Search for the cell housing the specified text and yield its (X, Y) center coordinate. 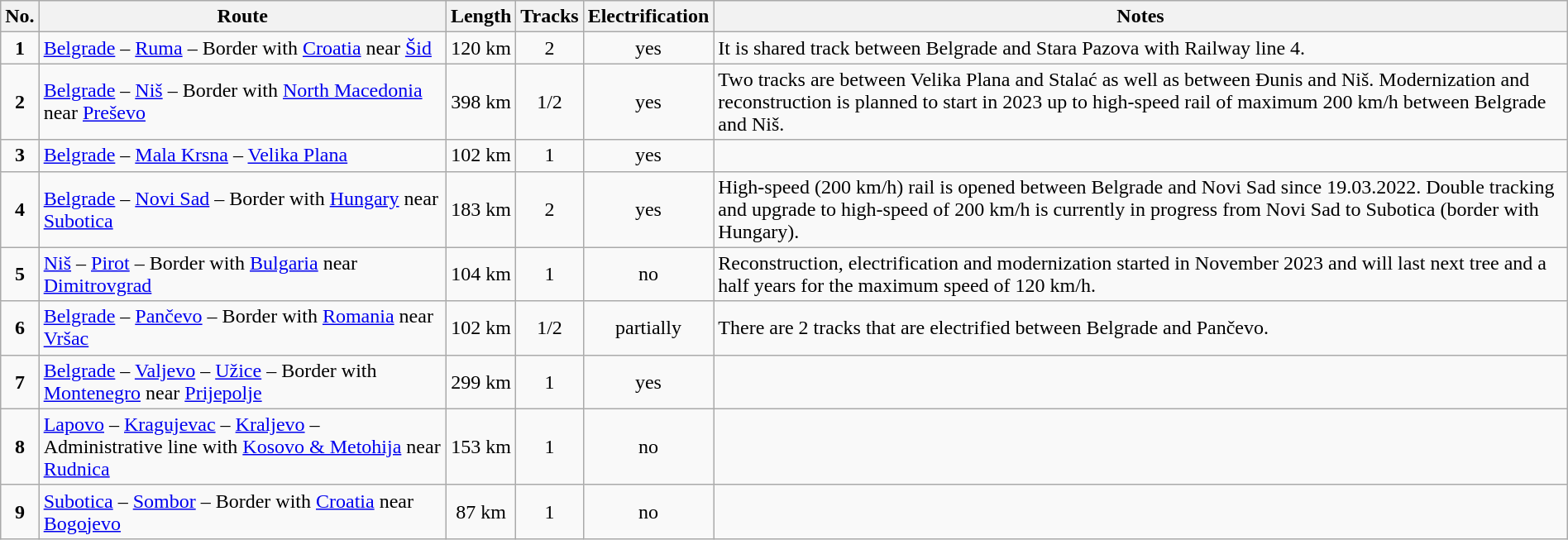
Length (480, 17)
6 (20, 327)
Belgrade – Mala Krsna – Velika Plana (242, 155)
Subotica – Sombor – Border with Croatia near Bogojevo (242, 511)
Belgrade – Valjevo – Užice – Border with Montenegro near Prijepolje (242, 382)
Notes (1140, 17)
3 (20, 155)
398 km (480, 102)
120 km (480, 48)
Route (242, 17)
5 (20, 275)
No. (20, 17)
87 km (480, 511)
There are 2 tracks that are electrified between Belgrade and Pančevo. (1140, 327)
It is shared track between Belgrade and Stara Pazova with Railway line 4. (1140, 48)
104 km (480, 275)
Electrification (648, 17)
Niš – Pirot – Border with Bulgaria near Dimitrovgrad (242, 275)
partially (648, 327)
Belgrade – Pančevo – Border with Romania near Vršac (242, 327)
Belgrade – Niš – Border with North Macedonia near Preševo (242, 102)
7 (20, 382)
8 (20, 447)
Belgrade – Ruma – Border with Croatia near Šid (242, 48)
Belgrade – Novi Sad – Border with Hungary near Subotica (242, 209)
Lapovo – Kragujevac – Kraljevo – Administrative line with Kosovo & Metohija near Rudnica (242, 447)
9 (20, 511)
153 km (480, 447)
4 (20, 209)
Tracks (549, 17)
299 km (480, 382)
183 km (480, 209)
